Capture the cell that displays the provided text and extract its [X, Y] central coordinate. 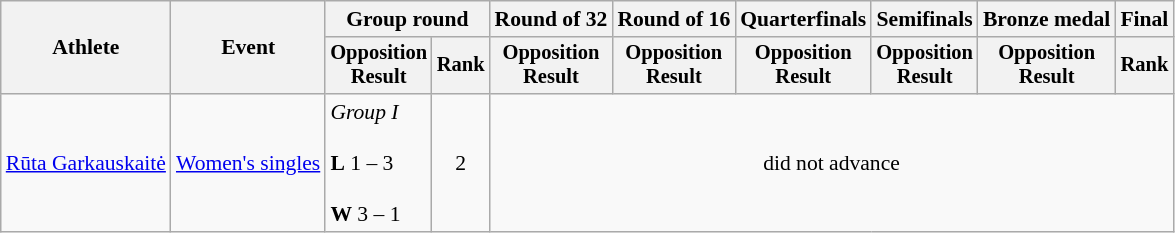
Event [248, 48]
Athlete [86, 48]
Group IL 1 – 3W 3 – 1 [378, 163]
Group round [407, 19]
Final [1144, 19]
did not advance [831, 163]
Rūta Garkauskaitė [86, 163]
Bronze medal [1046, 19]
Quarterfinals [803, 19]
Round of 16 [674, 19]
Round of 32 [550, 19]
Semifinals [924, 19]
2 [461, 163]
Women's singles [248, 163]
